Find where the given text appears and provide that cell's center as [x, y] coordinate. 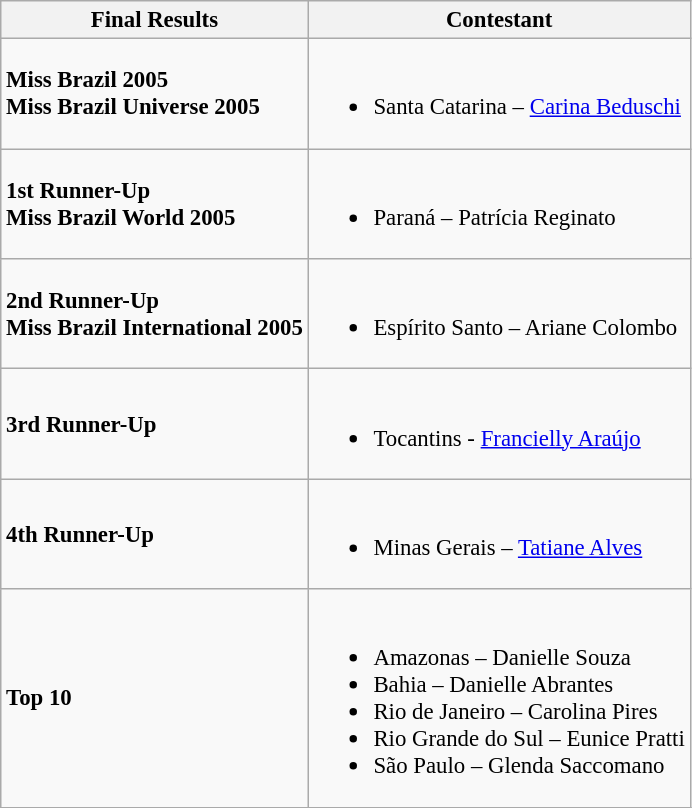
Espírito Santo – Ariane Colombo [499, 314]
Tocantins - Francielly Araújo [499, 424]
3rd Runner-Up [154, 424]
Minas Gerais – Tatiane Alves [499, 534]
Paraná – Patrícia Reginato [499, 204]
Miss Brazil 2005Miss Brazil Universe 2005 [154, 94]
Final Results [154, 20]
Top 10 [154, 698]
1st Runner-UpMiss Brazil World 2005 [154, 204]
Amazonas – Danielle SouzaBahia – Danielle AbrantesRio de Janeiro – Carolina PiresRio Grande do Sul – Eunice PrattiSão Paulo – Glenda Saccomano [499, 698]
Contestant [499, 20]
2nd Runner-UpMiss Brazil International 2005 [154, 314]
Santa Catarina – Carina Beduschi [499, 94]
4th Runner-Up [154, 534]
